Determine the (x, y) coordinate at the center of the cell enclosing the given text.  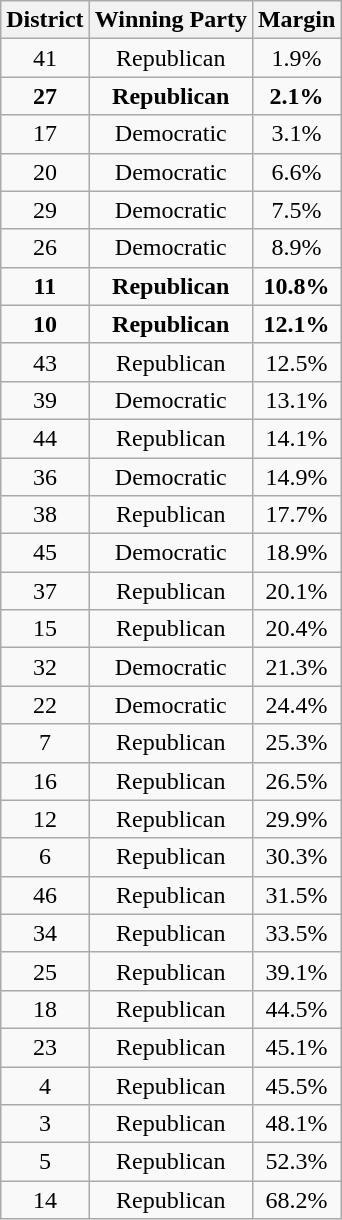
14.9% (296, 477)
14 (45, 1200)
29.9% (296, 819)
25 (45, 971)
32 (45, 667)
48.1% (296, 1124)
25.3% (296, 743)
24.4% (296, 705)
3.1% (296, 134)
8.9% (296, 248)
7.5% (296, 210)
41 (45, 58)
26 (45, 248)
45.1% (296, 1047)
23 (45, 1047)
2.1% (296, 96)
7 (45, 743)
21.3% (296, 667)
29 (45, 210)
36 (45, 477)
Winning Party (170, 20)
14.1% (296, 438)
13.1% (296, 400)
44 (45, 438)
District (45, 20)
30.3% (296, 857)
6.6% (296, 172)
52.3% (296, 1162)
68.2% (296, 1200)
1.9% (296, 58)
39 (45, 400)
5 (45, 1162)
15 (45, 629)
18 (45, 1009)
12.5% (296, 362)
12 (45, 819)
37 (45, 591)
20.1% (296, 591)
18.9% (296, 553)
44.5% (296, 1009)
12.1% (296, 324)
17 (45, 134)
11 (45, 286)
10.8% (296, 286)
6 (45, 857)
20 (45, 172)
16 (45, 781)
45 (45, 553)
46 (45, 895)
20.4% (296, 629)
Margin (296, 20)
39.1% (296, 971)
3 (45, 1124)
4 (45, 1085)
22 (45, 705)
17.7% (296, 515)
26.5% (296, 781)
38 (45, 515)
34 (45, 933)
27 (45, 96)
45.5% (296, 1085)
10 (45, 324)
31.5% (296, 895)
43 (45, 362)
33.5% (296, 933)
